For the text-containing cell, return its midpoint in (X, Y) coordinate format. 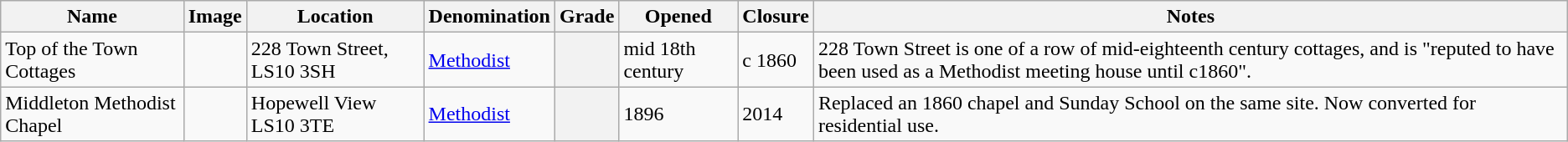
2014 (776, 114)
Replaced an 1860 chapel and Sunday School on the same site. Now converted for residential use. (1190, 114)
c 1860 (776, 60)
228 Town Street, LS10 3SH (335, 60)
Grade (586, 17)
Denomination (489, 17)
Opened (678, 17)
Location (335, 17)
Middleton Methodist Chapel (92, 114)
Hopewell ViewLS10 3TE (335, 114)
mid 18th century (678, 60)
1896 (678, 114)
Image (214, 17)
Notes (1190, 17)
228 Town Street is one of a row of mid-eighteenth century cottages, and is "reputed to have been used as a Methodist meeting house until c1860". (1190, 60)
Name (92, 17)
Top of the Town Cottages (92, 60)
Closure (776, 17)
